From the cell containing the given text, extract its center point as [X, Y] coordinate. 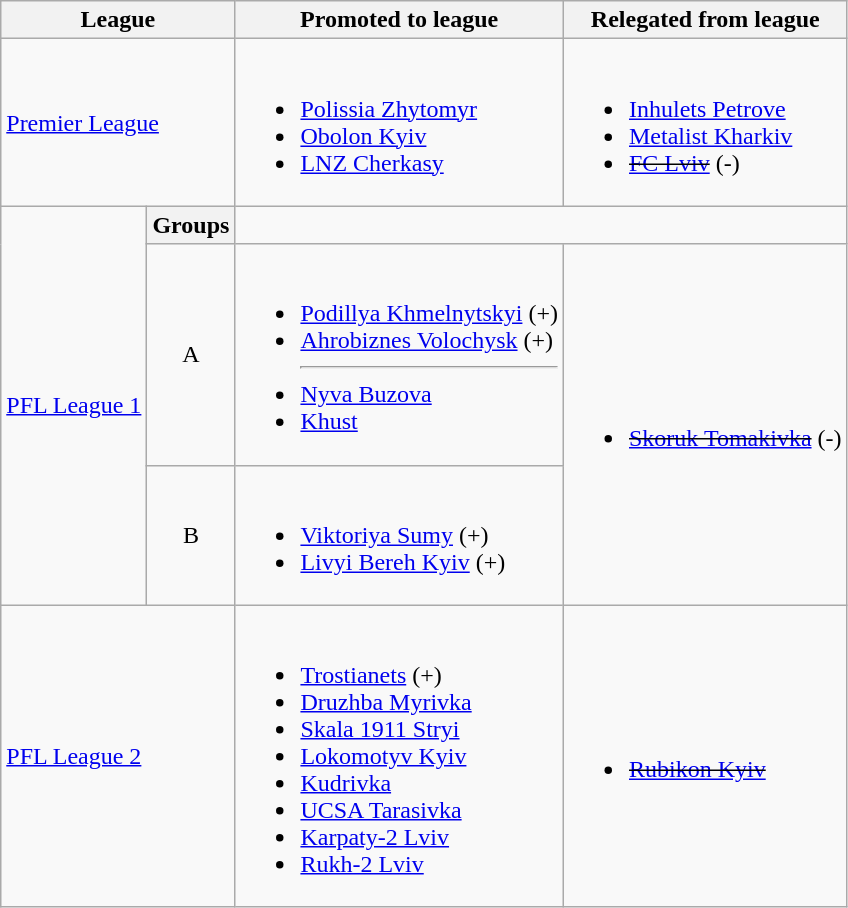
PFL League 2 [118, 756]
Viktoriya Sumy (+)Livyi Bereh Kyiv (+) [400, 535]
Groups [191, 225]
Podillya Khmelnytskyi (+)Ahrobiznes Volochysk (+)Nyva BuzovaKhust [400, 354]
Premier League [118, 122]
A [191, 354]
Polissia ZhytomyrObolon KyivLNZ Cherkasy [400, 122]
Promoted to league [400, 20]
Trostianets (+)Druzhba MyrivkaSkala 1911 StryiLokomotyv KyivKudrivkaUCSA TarasivkaKarpaty-2 LvivRukh-2 Lviv [400, 756]
PFL League 1 [74, 406]
Relegated from league [705, 20]
B [191, 535]
League [118, 20]
Rubikon Kyiv [705, 756]
Inhulets PetroveMetalist KharkivFC Lviv (-) [705, 122]
Skoruk Tomakivka (-) [705, 424]
